Detect which cell encompasses the target text, then output its [x, y] center coordinate. 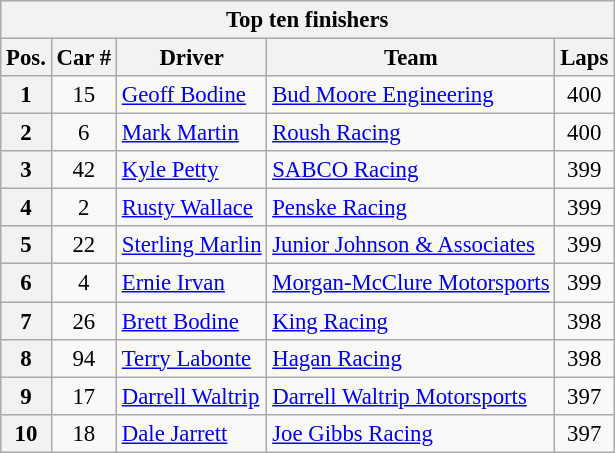
SABCO Racing [411, 170]
1 [26, 95]
Dale Jarrett [191, 433]
3 [26, 170]
Roush Racing [411, 133]
22 [84, 245]
King Racing [411, 321]
Darrell Waltrip [191, 396]
Top ten finishers [308, 20]
5 [26, 245]
Morgan-McClure Motorsports [411, 283]
9 [26, 396]
15 [84, 95]
Penske Racing [411, 208]
17 [84, 396]
Mark Martin [191, 133]
Driver [191, 58]
10 [26, 433]
42 [84, 170]
Car # [84, 58]
Hagan Racing [411, 358]
Sterling Marlin [191, 245]
Rusty Wallace [191, 208]
Team [411, 58]
8 [26, 358]
Darrell Waltrip Motorsports [411, 396]
Terry Labonte [191, 358]
Geoff Bodine [191, 95]
Joe Gibbs Racing [411, 433]
Bud Moore Engineering [411, 95]
Junior Johnson & Associates [411, 245]
Ernie Irvan [191, 283]
Laps [584, 58]
26 [84, 321]
7 [26, 321]
Kyle Petty [191, 170]
18 [84, 433]
Pos. [26, 58]
94 [84, 358]
Brett Bodine [191, 321]
